Return the [X, Y] coordinate for the center point of the cell that contains the specified text.  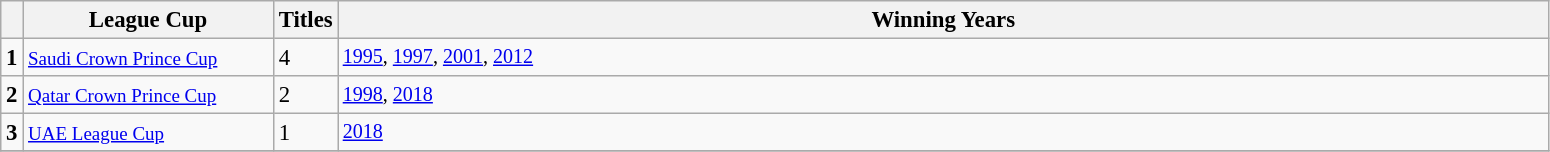
Winning Years [944, 20]
Titles [306, 20]
League Cup [148, 20]
3 [12, 133]
4 [306, 58]
1995, 1997, 2001, 2012 [944, 58]
Qatar Crown Prince Cup [148, 95]
UAE League Cup [148, 133]
1998, 2018 [944, 95]
2018 [944, 133]
Saudi Crown Prince Cup [148, 58]
